Capture the cell that displays the provided text and extract its [x, y] central coordinate. 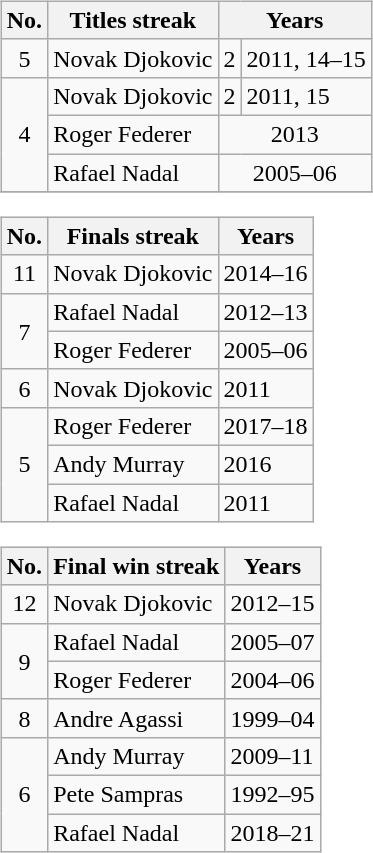
2009–11 [272, 756]
2017–18 [266, 426]
2012–15 [272, 604]
2016 [266, 464]
11 [24, 274]
2012–13 [266, 312]
2011, 14–15 [306, 58]
2011, 15 [306, 96]
Pete Sampras [136, 794]
8 [24, 718]
1992–95 [272, 794]
2014–16 [266, 274]
Andre Agassi [136, 718]
12 [24, 604]
2018–21 [272, 833]
2005–07 [272, 642]
9 [24, 661]
1999–04 [272, 718]
2013 [294, 134]
2004–06 [272, 680]
Finals streak [133, 236]
Final win streak [136, 566]
Titles streak [133, 20]
7 [24, 331]
4 [24, 134]
